Search for the cell housing the specified text and yield its (X, Y) center coordinate. 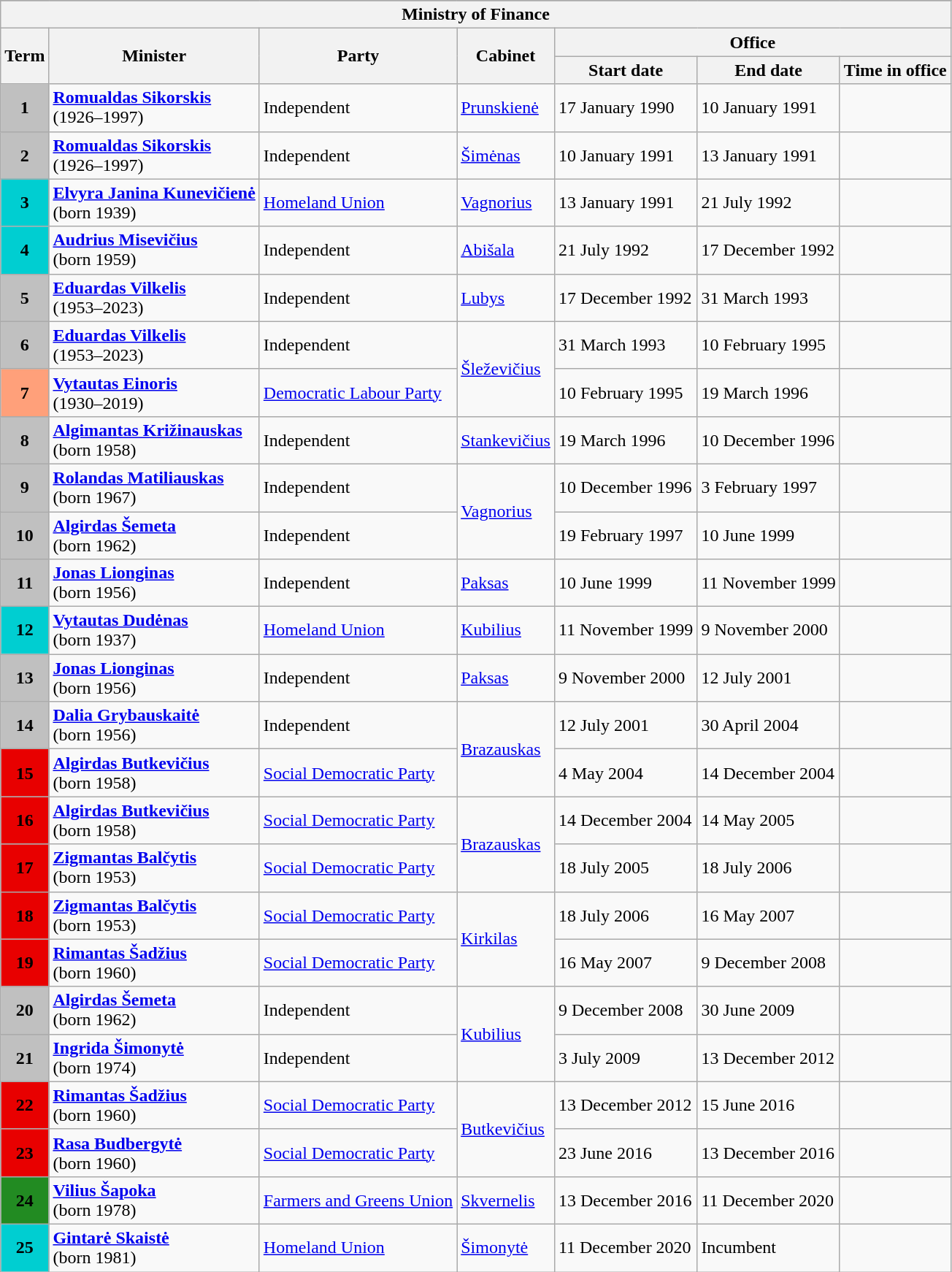
15 (25, 773)
13 (25, 678)
Rasa Budbergytė (born 1960) (154, 1152)
30 June 2009 (768, 1011)
Algimantas Križinauskas (born 1958) (154, 440)
Lubys (506, 298)
8 (25, 440)
1 (25, 108)
Minister (154, 56)
19 February 1997 (625, 535)
18 (25, 916)
Vytautas Dudėnas (born 1937) (154, 631)
Skvernelis (506, 1200)
6 (25, 345)
Šimonytė (506, 1247)
5 (25, 298)
Office (752, 42)
17 January 1990 (625, 108)
Incumbent (768, 1247)
4 May 2004 (625, 773)
19 (25, 962)
2 (25, 155)
Kirkilas (506, 939)
7 (25, 393)
14 (25, 726)
Ingrida Šimonytė (born 1974) (154, 1057)
Ministry of Finance (476, 15)
Cabinet (506, 56)
3 February 1997 (768, 488)
Audrius Misevičius (born 1959) (154, 250)
10 (25, 535)
Vytautas Einoris (1930–2019) (154, 393)
3 (25, 203)
Prunskienė (506, 108)
20 (25, 1011)
30 April 2004 (768, 726)
18 July 2005 (625, 867)
End date (768, 70)
Rolandas Matiliauskas (born 1967) (154, 488)
14 May 2005 (768, 821)
11 (25, 583)
Time in office (895, 70)
3 July 2009 (625, 1057)
21 (25, 1057)
Farmers and Greens Union (358, 1200)
23 (25, 1152)
16 (25, 821)
Šleževičius (506, 369)
4 (25, 250)
Term (25, 56)
Stankevičius (506, 440)
Dalia Grybauskaitė (born 1956) (154, 726)
24 (25, 1200)
25 (25, 1247)
Party (358, 56)
Vilius Šapoka (born 1978) (154, 1200)
15 June 2016 (768, 1106)
Butkevičius (506, 1129)
Elvyra Janina Kunevičienė (born 1939) (154, 203)
9 (25, 488)
Abišala (506, 250)
17 (25, 867)
Democratic Labour Party (358, 393)
Gintarė Skaistė (born 1981) (154, 1247)
23 June 2016 (625, 1152)
Šimėnas (506, 155)
Start date (625, 70)
12 (25, 631)
22 (25, 1106)
